Provide the (x, y) coordinate of the cell's center where the given text is located.  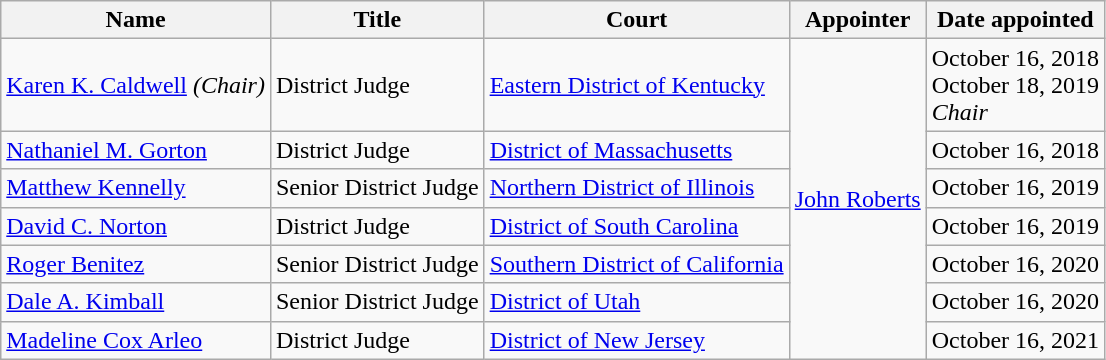
October 16, 2021 (1015, 340)
Roger Benitez (136, 264)
Nathaniel M. Gorton (136, 150)
District of Utah (636, 302)
Southern District of California (636, 264)
District of New Jersey (636, 340)
David C. Norton (136, 226)
John Roberts (858, 199)
Court (636, 20)
Madeline Cox Arleo (136, 340)
Appointer (858, 20)
Karen K. Caldwell (Chair) (136, 85)
Matthew Kennelly (136, 188)
October 16, 2018 (1015, 150)
District of South Carolina (636, 226)
Dale A. Kimball (136, 302)
Eastern District of Kentucky (636, 85)
October 16, 2018October 18, 2019Chair (1015, 85)
Northern District of Illinois (636, 188)
District of Massachusetts (636, 150)
Name (136, 20)
Date appointed (1015, 20)
Title (377, 20)
